Locate the cell with the specified text and output its [X, Y] center coordinate. 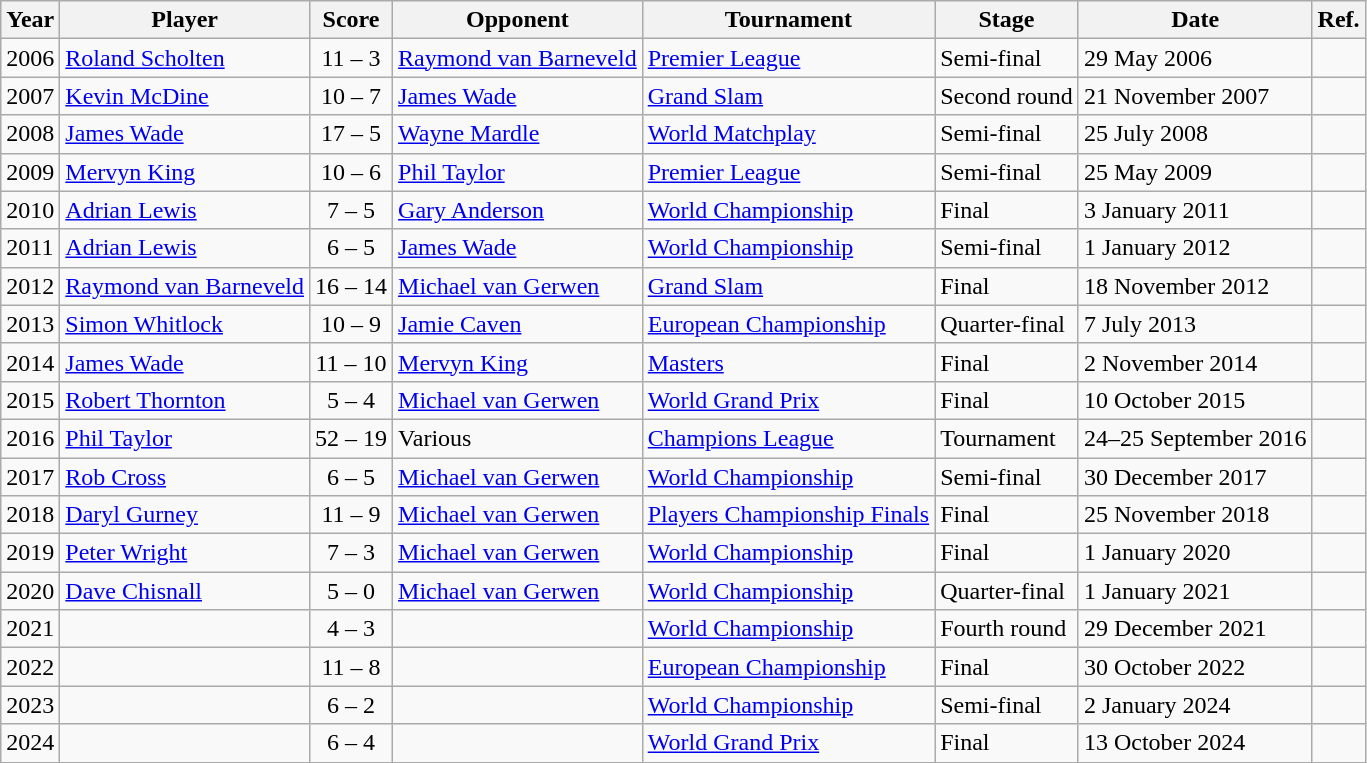
11 – 10 [350, 362]
16 – 14 [350, 286]
25 July 2008 [1195, 134]
Fourth round [1007, 629]
11 – 9 [350, 515]
2009 [30, 172]
2023 [30, 705]
2021 [30, 629]
1 January 2020 [1195, 553]
2011 [30, 248]
2015 [30, 400]
2007 [30, 96]
World Matchplay [788, 134]
Date [1195, 20]
Rob Cross [185, 477]
Peter Wright [185, 553]
10 – 6 [350, 172]
2019 [30, 553]
18 November 2012 [1195, 286]
13 October 2024 [1195, 743]
Ref. [1338, 20]
Masters [788, 362]
2 November 2014 [1195, 362]
24–25 September 2016 [1195, 438]
Players Championship Finals [788, 515]
21 November 2007 [1195, 96]
2022 [30, 667]
17 – 5 [350, 134]
10 – 9 [350, 324]
2 January 2024 [1195, 705]
Gary Anderson [518, 210]
4 – 3 [350, 629]
Various [518, 438]
2016 [30, 438]
Champions League [788, 438]
5 – 0 [350, 591]
Opponent [518, 20]
30 December 2017 [1195, 477]
Kevin McDine [185, 96]
Player [185, 20]
Jamie Caven [518, 324]
10 October 2015 [1195, 400]
6 – 2 [350, 705]
6 – 4 [350, 743]
Stage [1007, 20]
2017 [30, 477]
3 January 2011 [1195, 210]
11 – 8 [350, 667]
7 – 3 [350, 553]
Roland Scholten [185, 58]
2014 [30, 362]
7 July 2013 [1195, 324]
Wayne Mardle [518, 134]
29 May 2006 [1195, 58]
2018 [30, 515]
25 May 2009 [1195, 172]
30 October 2022 [1195, 667]
Second round [1007, 96]
2010 [30, 210]
25 November 2018 [1195, 515]
Simon Whitlock [185, 324]
1 January 2012 [1195, 248]
Daryl Gurney [185, 515]
1 January 2021 [1195, 591]
2008 [30, 134]
2020 [30, 591]
5 – 4 [350, 400]
2012 [30, 286]
29 December 2021 [1195, 629]
Dave Chisnall [185, 591]
Score [350, 20]
10 – 7 [350, 96]
2013 [30, 324]
2006 [30, 58]
Robert Thornton [185, 400]
52 – 19 [350, 438]
11 – 3 [350, 58]
Year [30, 20]
2024 [30, 743]
7 – 5 [350, 210]
